Return the (X, Y) coordinate for the center point of the cell that contains the specified text.  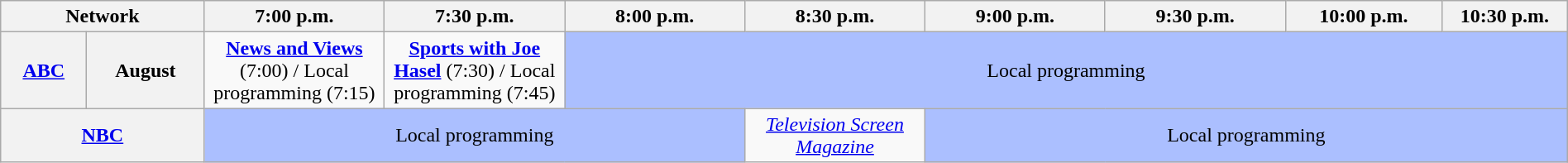
Sports with Joe Hasel (7:30) / Local programming (7:45) (475, 70)
10:30 p.m. (1505, 17)
NBC (103, 136)
9:00 p.m. (1015, 17)
7:00 p.m. (294, 17)
News and Views (7:00) / Local programming (7:15) (294, 70)
ABC (44, 70)
10:00 p.m. (1363, 17)
Network (103, 17)
7:30 p.m. (475, 17)
August (146, 70)
8:30 p.m. (835, 17)
9:30 p.m. (1195, 17)
8:00 p.m. (655, 17)
Television Screen Magazine (835, 136)
